Extract the (x, y) coordinate from the center of the cell holding the provided text.  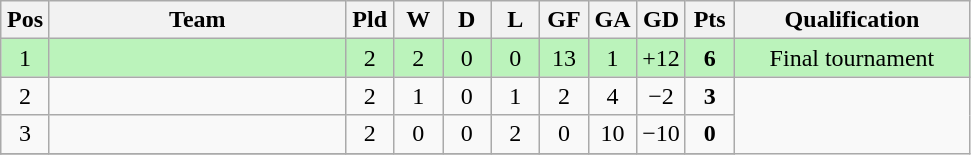
GA (612, 20)
Pos (26, 20)
+12 (662, 58)
Final tournament (852, 58)
W (418, 20)
4 (612, 96)
−10 (662, 134)
Qualification (852, 20)
L (516, 20)
GD (662, 20)
10 (612, 134)
−2 (662, 96)
Pts (710, 20)
D (466, 20)
13 (564, 58)
6 (710, 58)
GF (564, 20)
Pld (370, 20)
Team (197, 20)
